Extract the [X, Y] coordinate from the center of the cell holding the provided text.  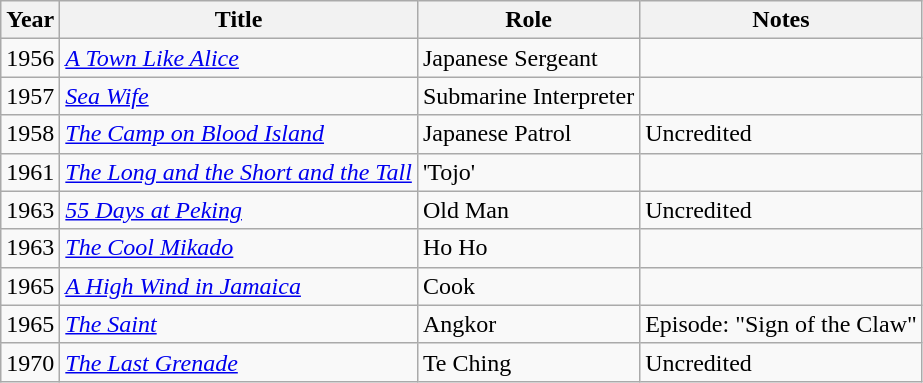
The Cool Mikado [239, 248]
1957 [30, 96]
55 Days at Peking [239, 210]
Episode: "Sign of the Claw" [782, 324]
'Tojo' [528, 172]
Japanese Patrol [528, 134]
1961 [30, 172]
Te Ching [528, 362]
1956 [30, 58]
Notes [782, 20]
Title [239, 20]
Ho Ho [528, 248]
Angkor [528, 324]
Old Man [528, 210]
The Camp on Blood Island [239, 134]
The Saint [239, 324]
A Town Like Alice [239, 58]
Sea Wife [239, 96]
Cook [528, 286]
Japanese Sergeant [528, 58]
1958 [30, 134]
The Last Grenade [239, 362]
Role [528, 20]
1970 [30, 362]
Submarine Interpreter [528, 96]
The Long and the Short and the Tall [239, 172]
A High Wind in Jamaica [239, 286]
Year [30, 20]
